Pinpoint the cell where the given text exists, returning its [X, Y] midpoint coordinate. 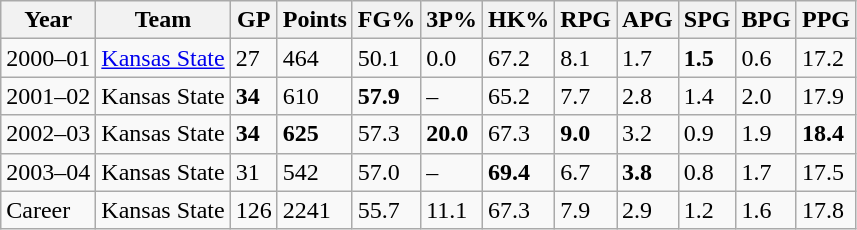
0.0 [452, 58]
2002–03 [48, 134]
7.7 [586, 96]
31 [254, 172]
3.8 [648, 172]
Year [48, 20]
1.2 [707, 210]
0.8 [707, 172]
6.7 [586, 172]
9.0 [586, 134]
SPG [707, 20]
BPG [766, 20]
11.1 [452, 210]
Team [163, 20]
50.1 [386, 58]
2.9 [648, 210]
2.0 [766, 96]
1.9 [766, 134]
FG% [386, 20]
APG [648, 20]
126 [254, 210]
18.4 [826, 134]
57.9 [386, 96]
Points [314, 20]
57.0 [386, 172]
2241 [314, 210]
67.2 [518, 58]
57.3 [386, 134]
GP [254, 20]
69.4 [518, 172]
542 [314, 172]
2.8 [648, 96]
2000–01 [48, 58]
2001–02 [48, 96]
17.8 [826, 210]
464 [314, 58]
RPG [586, 20]
1.6 [766, 210]
PPG [826, 20]
0.9 [707, 134]
Career [48, 210]
20.0 [452, 134]
65.2 [518, 96]
1.4 [707, 96]
27 [254, 58]
1.5 [707, 58]
3P% [452, 20]
HK% [518, 20]
17.9 [826, 96]
0.6 [766, 58]
2003–04 [48, 172]
7.9 [586, 210]
55.7 [386, 210]
610 [314, 96]
17.2 [826, 58]
625 [314, 134]
8.1 [586, 58]
3.2 [648, 134]
17.5 [826, 172]
